Output the [X, Y] coordinate of the center of the cell containing the given text.  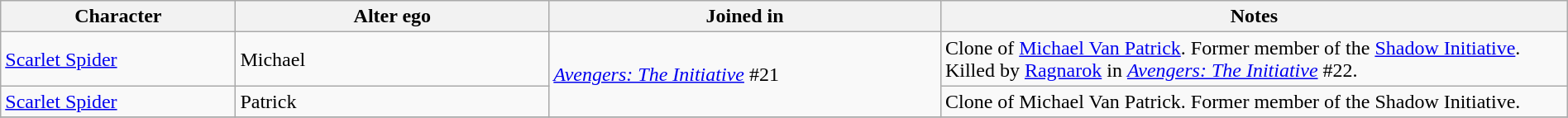
Alter ego [392, 17]
Clone of Michael Van Patrick. Former member of the Shadow Initiative. Killed by Ragnarok in Avengers: The Initiative #22. [1254, 59]
Character [118, 17]
Notes [1254, 17]
Michael [392, 59]
Avengers: The Initiative #21 [745, 74]
Patrick [392, 101]
Joined in [745, 17]
Clone of Michael Van Patrick. Former member of the Shadow Initiative. [1254, 101]
